Pinpoint the cell where the given text exists, returning its [x, y] midpoint coordinate. 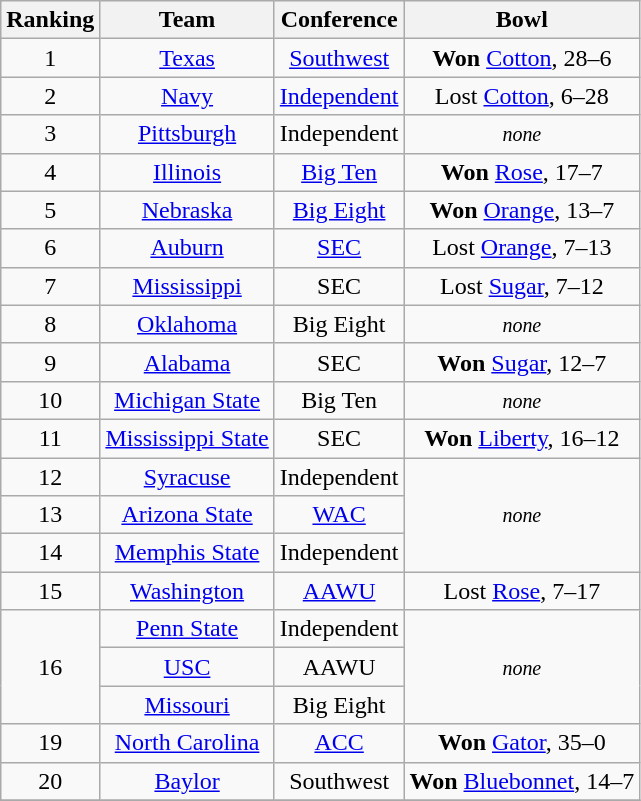
Team [187, 20]
11 [50, 438]
WAC [339, 515]
Won Orange, 13–7 [522, 210]
Won Rose, 17–7 [522, 172]
Mississippi [187, 286]
Lost Orange, 7–13 [522, 248]
14 [50, 553]
2 [50, 96]
Lost Rose, 7–17 [522, 591]
Auburn [187, 248]
Memphis State [187, 553]
Syracuse [187, 477]
Missouri [187, 705]
20 [50, 781]
Texas [187, 58]
13 [50, 515]
16 [50, 667]
5 [50, 210]
North Carolina [187, 743]
USC [187, 667]
Conference [339, 20]
Michigan State [187, 400]
3 [50, 134]
Alabama [187, 362]
Won Sugar, 12–7 [522, 362]
9 [50, 362]
Oklahoma [187, 324]
Mississippi State [187, 438]
Penn State [187, 629]
10 [50, 400]
7 [50, 286]
Won Bluebonnet, 14–7 [522, 781]
Ranking [50, 20]
Navy [187, 96]
4 [50, 172]
Baylor [187, 781]
8 [50, 324]
Lost Sugar, 7–12 [522, 286]
15 [50, 591]
19 [50, 743]
1 [50, 58]
Illinois [187, 172]
Arizona State [187, 515]
Won Gator, 35–0 [522, 743]
Won Liberty, 16–12 [522, 438]
Won Cotton, 28–6 [522, 58]
6 [50, 248]
ACC [339, 743]
12 [50, 477]
Pittsburgh [187, 134]
Nebraska [187, 210]
Washington [187, 591]
Bowl [522, 20]
Lost Cotton, 6–28 [522, 96]
